Scan for the cell matching the given text and deliver its (x, y) coordinate at center. 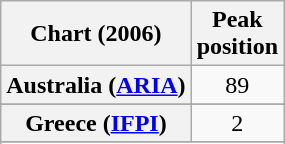
Chart (2006) (96, 34)
Peak position (237, 34)
89 (237, 85)
Greece (IFPI) (96, 123)
Australia (ARIA) (96, 85)
2 (237, 123)
